Return [x, y] of the center of cell containing provided text 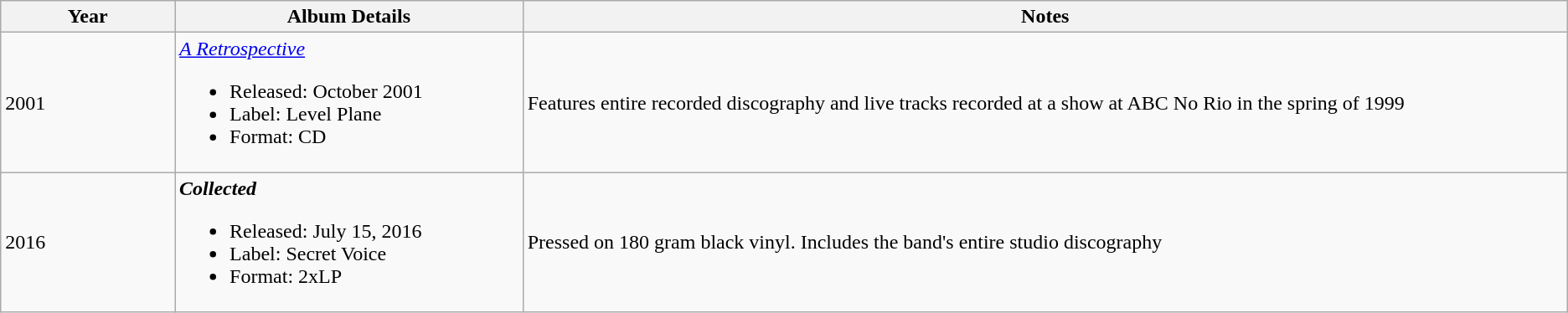
Pressed on 180 gram black vinyl. Includes the band's entire studio discography [1045, 243]
A RetrospectiveReleased: October 2001Label: Level PlaneFormat: CD [349, 102]
Notes [1045, 17]
CollectedReleased: July 15, 2016Label: Secret VoiceFormat: 2xLP [349, 243]
Album Details [349, 17]
2001 [88, 102]
Features entire recorded discography and live tracks recorded at a show at ABC No Rio in the spring of 1999 [1045, 102]
2016 [88, 243]
Year [88, 17]
